Return the [X, Y] coordinate for the center point of the cell that contains the specified text.  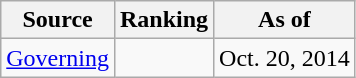
As of [285, 20]
Ranking [164, 20]
Source [58, 20]
Oct. 20, 2014 [285, 58]
Governing [58, 58]
